Detect which cell encompasses the target text, then output its (X, Y) center coordinate. 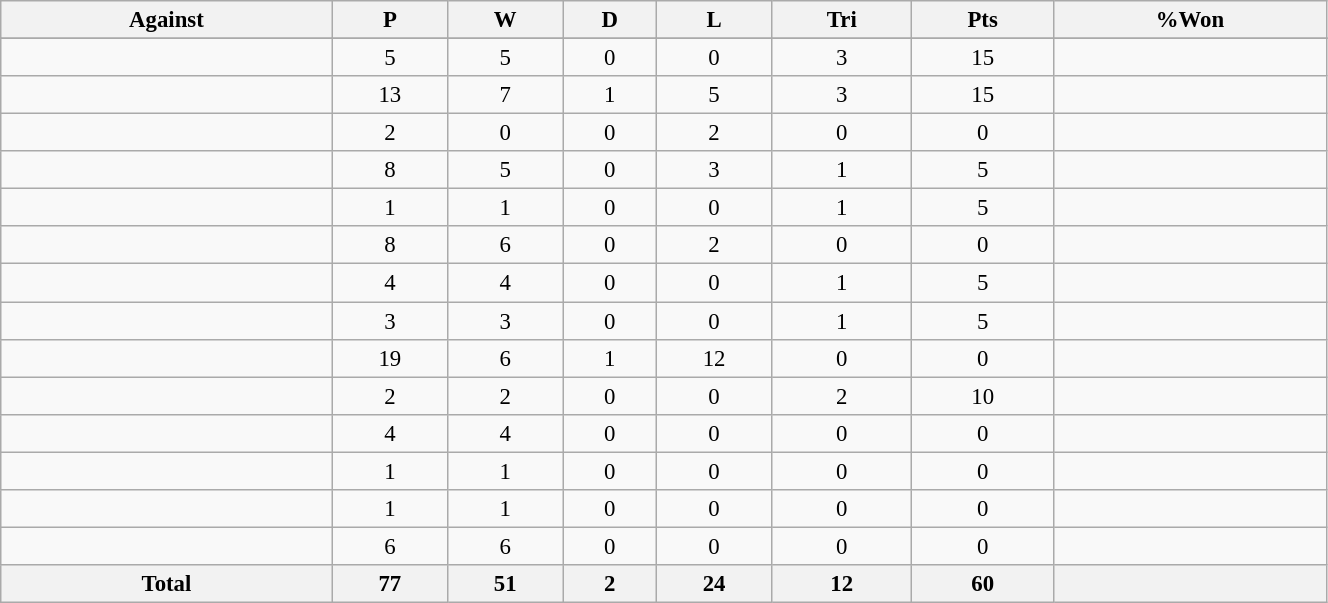
L (714, 20)
Against (166, 20)
13 (390, 95)
P (390, 20)
24 (714, 584)
77 (390, 584)
Total (166, 584)
7 (506, 95)
60 (983, 584)
19 (390, 358)
10 (983, 396)
Tri (842, 20)
D (610, 20)
Pts (983, 20)
51 (506, 584)
%Won (1190, 20)
W (506, 20)
